Provide the (x, y) coordinate of the cell's center where the given text is located.  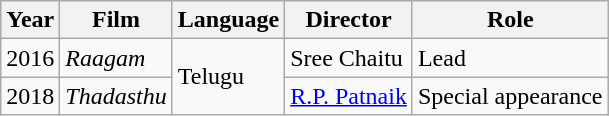
R.P. Patnaik (349, 96)
2018 (30, 96)
Language (228, 20)
Director (349, 20)
Telugu (228, 77)
Special appearance (510, 96)
Thadasthu (116, 96)
Sree Chaitu (349, 58)
Year (30, 20)
Film (116, 20)
Role (510, 20)
Raagam (116, 58)
2016 (30, 58)
Lead (510, 58)
